Identify which cell holds the provided text, then report its (X, Y) central coordinate. 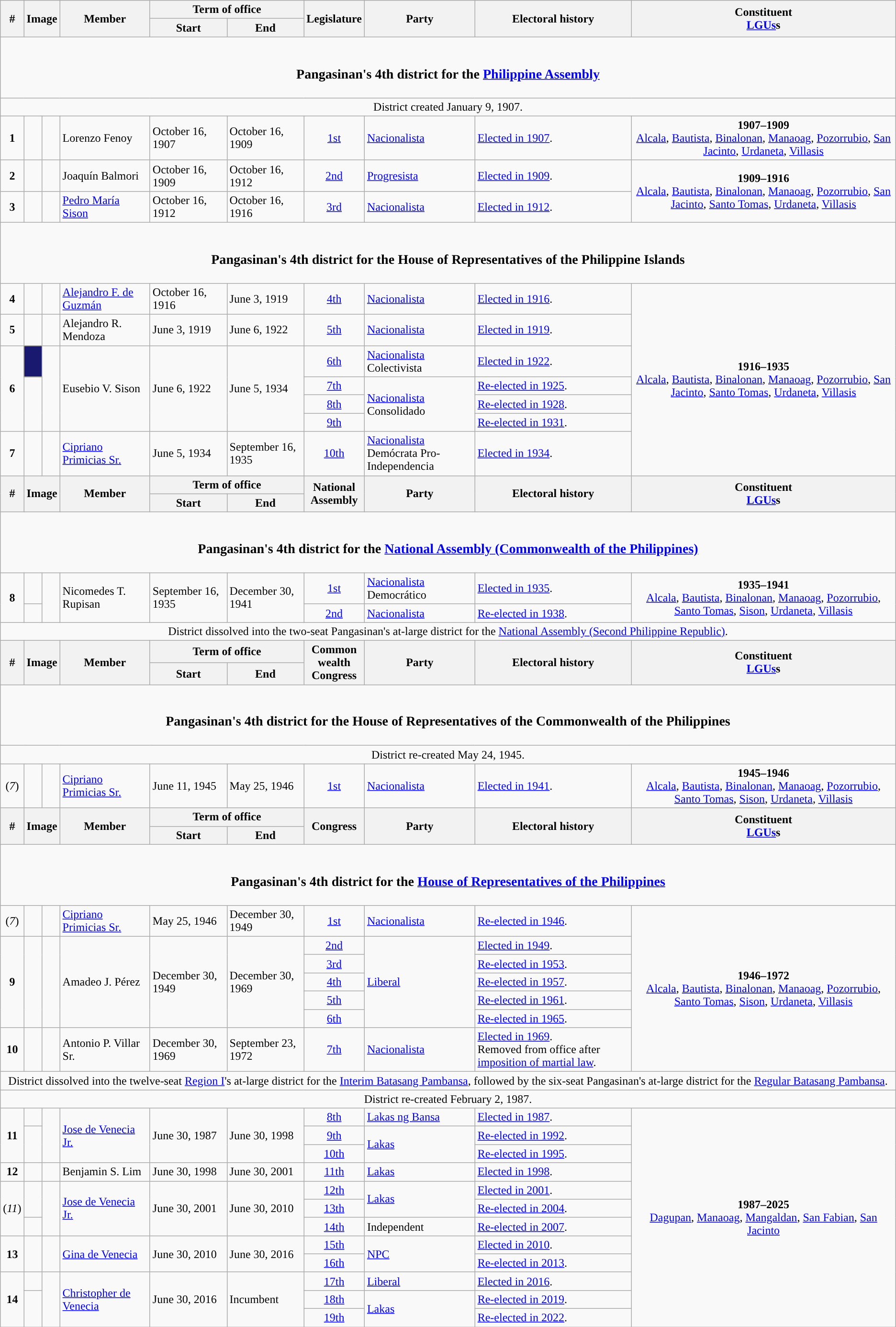
13 (12, 1254)
Lakas ng Bansa (419, 1117)
December 30, 1941 (265, 598)
Re-elected in 1957. (553, 982)
1935–1941Alcala, Bautista, Binalonan, Manaoag, Pozorrubio, Santo Tomas, Sison, Urdaneta, Villasis (763, 598)
Re-elected in 1961. (553, 1000)
Re-elected in 1938. (553, 613)
Pangasinan's 4th district for the Philippine Assembly (448, 67)
1946–1972Alcala, Bautista, Binalonan, Manaoag, Pozorrubio, Santo Tomas, Sison, Urdaneta, Villasis (763, 988)
Pangasinan's 4th district for the House of Representatives of the Philippine Islands (448, 253)
Amadeo J. Pérez (105, 982)
1 (12, 138)
Elected in 1949. (553, 945)
District re-created February 2, 1987. (448, 1099)
11 (12, 1135)
CommonwealthCongress (334, 663)
Joaquín Balmori (105, 175)
NationalAssembly (334, 494)
1945–1946Alcala, Bautista, Binalonan, Manaoag, Pozorrubio, Santo Tomas, Sison, Urdaneta, Villasis (763, 786)
5 (12, 330)
16th (334, 1263)
Elected in 1987. (553, 1117)
Re-elected in 1925. (553, 386)
Gina de Venecia (105, 1254)
Christopher de Venecia (105, 1299)
Re-elected in 2004. (553, 1208)
Congress (334, 826)
Elected in 1919. (553, 330)
Progresista (419, 175)
9 (12, 982)
12th (334, 1190)
Re-elected in 1928. (553, 404)
Elected in 1935. (553, 588)
6 (12, 389)
14th (334, 1226)
District dissolved into the two-seat Pangasinan's at-large district for the National Assembly (Second Philippine Republic). (448, 631)
Incumbent (265, 1299)
Lorenzo Fenoy (105, 138)
Pangasinan's 4th district for the House of Representatives of the Philippines (448, 874)
13th (334, 1208)
Elected in 1912. (553, 207)
NacionalistaDemocrático (419, 588)
1909–1916Alcala, Bautista, Binalonan, Manaoag, Pozorrubio, San Jacinto, Santo Tomas, Urdaneta, Villasis (763, 191)
12 (12, 1172)
Re-elected in 1992. (553, 1135)
Re-elected in 2007. (553, 1226)
District created January 9, 1907. (448, 107)
4 (12, 299)
District re-created May 24, 1945. (448, 755)
Re-elected in 2013. (553, 1263)
3 (12, 207)
Pangasinan's 4th district for the National Assembly (Commonwealth of the Philippines) (448, 542)
Pangasinan's 4th district for the House of Representatives of the Commonwealth of the Philippines (448, 715)
NacionalistaColectivista (419, 361)
Elected in 1916. (553, 299)
Elected in 2001. (553, 1190)
Legislature (334, 19)
(11) (12, 1208)
1916–1935Alcala, Bautista, Binalonan, Manaoag, Pozorrubio, San Jacinto, Santo Tomas, Urdaneta, Villasis (763, 379)
Alejandro F. de Guzmán (105, 299)
Elected in 1998. (553, 1172)
Re-elected in 1946. (553, 920)
Re-elected in 1995. (553, 1154)
1907–1909Alcala, Bautista, Binalonan, Manaoag, Pozorrubio, San Jacinto, Urdaneta, Villasis (763, 138)
June 30, 1987 (189, 1135)
2 (12, 175)
Elected in 1969.Removed from office after imposition of martial law. (553, 1050)
Elected in 1922. (553, 361)
Elected in 2016. (553, 1281)
Re-elected in 1965. (553, 1019)
Re-elected in 1953. (553, 964)
Elected in 1941. (553, 786)
Re-elected in 1931. (553, 422)
19th (334, 1318)
Elected in 1907. (553, 138)
14 (12, 1299)
September 23, 1972 (265, 1050)
Benjamin S. Lim (105, 1172)
17th (334, 1281)
Elected in 1909. (553, 175)
Elected in 2010. (553, 1245)
8 (12, 598)
11th (334, 1172)
October 16, 1907 (189, 138)
1987–2025Dagupan, Manaoag, Mangaldan, San Fabian, San Jacinto (763, 1217)
Nicomedes T. Rupisan (105, 598)
Re-elected in 2022. (553, 1318)
Elected in 1934. (553, 454)
Independent (419, 1226)
15th (334, 1245)
NacionalistaDemócrata Pro-Independencia (419, 454)
NPC (419, 1254)
Re-elected in 2019. (553, 1299)
June 11, 1945 (189, 786)
Antonio P. Villar Sr. (105, 1050)
7 (12, 454)
Alejandro R. Mendoza (105, 330)
Pedro María Sison (105, 207)
Eusebio V. Sison (105, 389)
NacionalistaConsolidado (419, 404)
18th (334, 1299)
10 (12, 1050)
